Scan for the cell matching the given text and deliver its [X, Y] coordinate at center. 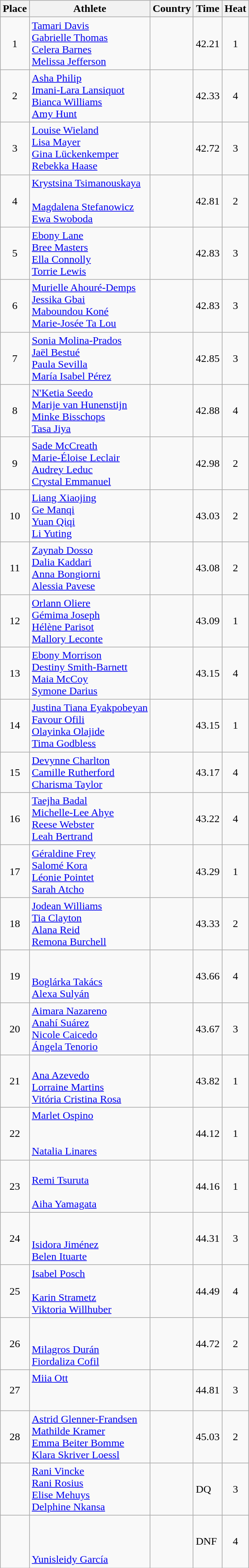
45.03 [207, 1437]
43.33 [207, 924]
26 [15, 1344]
21 [15, 1081]
27 [15, 1390]
Tamari DavisGabrielle ThomasCelera BarnesMelissa Jefferson [90, 43]
43.17 [207, 772]
Marlet OspinoNatalia Linares [90, 1134]
43.82 [207, 1081]
20 [15, 1029]
12 [15, 621]
DQ [207, 1489]
43.67 [207, 1029]
42.85 [207, 358]
43.29 [207, 871]
11 [15, 568]
44.12 [207, 1134]
25 [15, 1291]
Athlete [90, 9]
43.66 [207, 976]
8 [15, 411]
Yunisleidy García [90, 1542]
18 [15, 924]
Boglárka TakácsAlexa Sulyán [90, 976]
44.31 [207, 1239]
Orlann OliereGémima JosephHélène ParisotMallory Leconte [90, 621]
44.49 [207, 1291]
Remi TsurutaAiha Yamagata [90, 1186]
Zaynab DossoDalia KaddariAnna BongiorniAlessia Pavese [90, 568]
28 [15, 1437]
44.72 [207, 1344]
Ana AzevedoLorraine MartinsVitória Cristina Rosa [90, 1081]
16 [15, 819]
Liang XiaojingGe ManqiYuan QiqiLi Yuting [90, 516]
13 [15, 674]
43.09 [207, 621]
9 [15, 463]
Justina Tiana EyakpobeyanFavour OfiliOlayinka OlajideTima Godbless [90, 726]
7 [15, 358]
Sade McCreathMarie-Éloise LeclairAudrey LeducCrystal Emmanuel [90, 463]
43.22 [207, 819]
44.81 [207, 1390]
Louise WielandLisa MayerGina LückenkemperRebekka Haase [90, 148]
14 [15, 726]
42.72 [207, 148]
Devynne Charlton Camille RutherfordCharisma Taylor [90, 772]
Isidora JiménezBelen Ituarte [90, 1239]
10 [15, 516]
24 [15, 1239]
Place [15, 9]
Géraldine FreySalomé KoraLéonie PointetSarah Atcho [90, 871]
Asha PhilipImani-Lara LansiquotBianca WilliamsAmy Hunt [90, 96]
19 [15, 976]
42.98 [207, 463]
Jodean WilliamsTia ClaytonAlana ReidRemona Burchell [90, 924]
22 [15, 1134]
42.81 [207, 201]
42.21 [207, 43]
Milagros DuránFiordaliza Cofil [90, 1344]
5 [15, 253]
44.16 [207, 1186]
Ebony LaneBree MastersElla ConnollyTorrie Lewis [90, 253]
Rani VinckeRani RosiusElise MehuysDelphine Nkansa [90, 1489]
43.08 [207, 568]
6 [15, 306]
43.03 [207, 516]
Miia Ott [90, 1390]
Ebony MorrisonDestiny Smith-BarnettMaia McCoySymone Darius [90, 674]
Isabel PoschKarin StrametzViktoria Willhuber [90, 1291]
Murielle Ahouré-DempsJessika GbaiMaboundou KonéMarie-Josée Ta Lou [90, 306]
Sonia Molina-PradosJaël BestuéPaula SevillaMaría Isabel Pérez [90, 358]
Astrid Glenner-FrandsenMathilde KramerEmma Beiter BommeKlara Skriver Loessl [90, 1437]
Country [172, 9]
Time [207, 9]
N'Ketia SeedoMarije van HunenstijnMinke BisschopsTasa Jiya [90, 411]
17 [15, 871]
Heat [235, 9]
15 [15, 772]
Taejha BadalMichelle-Lee AhyeReese WebsterLeah Bertrand [90, 819]
Aimara NazarenoAnahí SuárezNicole CaicedoÁngela Tenorio [90, 1029]
23 [15, 1186]
42.33 [207, 96]
Krystsina TsimanouskayaMagdalena StefanowiczEwa Swoboda [90, 201]
DNF [207, 1542]
42.88 [207, 411]
